Determine the [X, Y] coordinate at the center of the cell enclosing the given text.  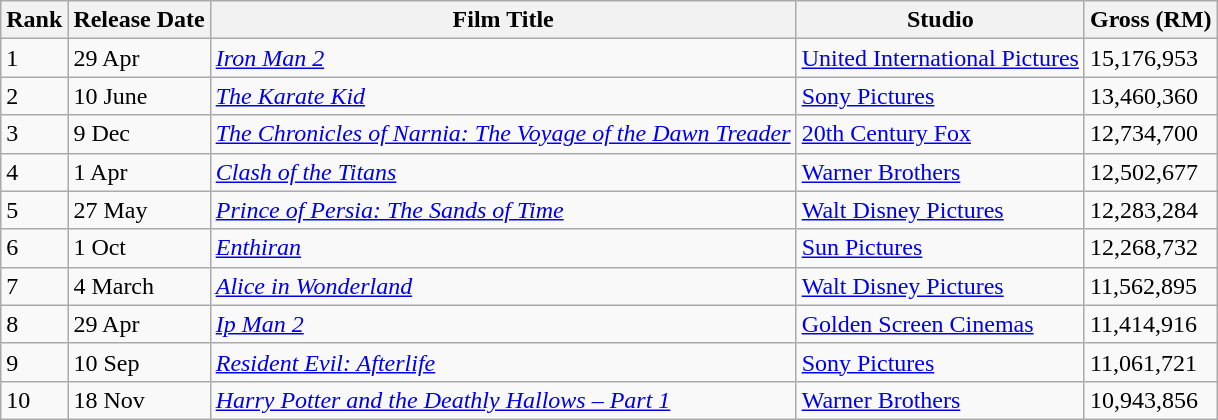
Golden Screen Cinemas [940, 324]
10,943,856 [1150, 400]
Gross (RM) [1150, 20]
10 Sep [139, 362]
15,176,953 [1150, 58]
12,734,700 [1150, 134]
The Chronicles of Narnia: The Voyage of the Dawn Treader [503, 134]
18 Nov [139, 400]
13,460,360 [1150, 96]
Sun Pictures [940, 248]
11,562,895 [1150, 286]
11,061,721 [1150, 362]
12,502,677 [1150, 172]
Enthiran [503, 248]
9 [34, 362]
2 [34, 96]
The Karate Kid [503, 96]
11,414,916 [1150, 324]
4 March [139, 286]
9 Dec [139, 134]
7 [34, 286]
12,283,284 [1150, 210]
Film Title [503, 20]
5 [34, 210]
Alice in Wonderland [503, 286]
10 [34, 400]
4 [34, 172]
Harry Potter and the Deathly Hallows – Part 1 [503, 400]
Studio [940, 20]
Release Date [139, 20]
27 May [139, 210]
Rank [34, 20]
3 [34, 134]
6 [34, 248]
1 [34, 58]
Resident Evil: Afterlife [503, 362]
1 Apr [139, 172]
Iron Man 2 [503, 58]
8 [34, 324]
12,268,732 [1150, 248]
Clash of the Titans [503, 172]
1 Oct [139, 248]
Ip Man 2 [503, 324]
20th Century Fox [940, 134]
United International Pictures [940, 58]
10 June [139, 96]
Prince of Persia: The Sands of Time [503, 210]
